Return (x, y) of the center of cell containing provided text 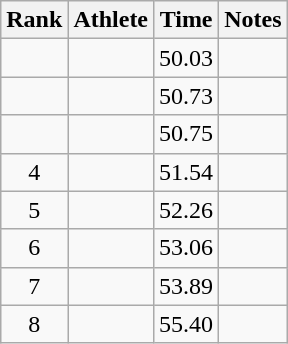
Rank (34, 20)
4 (34, 172)
Time (186, 20)
6 (34, 248)
50.03 (186, 58)
8 (34, 324)
55.40 (186, 324)
53.89 (186, 286)
Notes (253, 20)
Athlete (111, 20)
53.06 (186, 248)
7 (34, 286)
5 (34, 210)
52.26 (186, 210)
50.73 (186, 96)
51.54 (186, 172)
50.75 (186, 134)
